Determine the [x, y] coordinate at the center of the cell enclosing the given text.  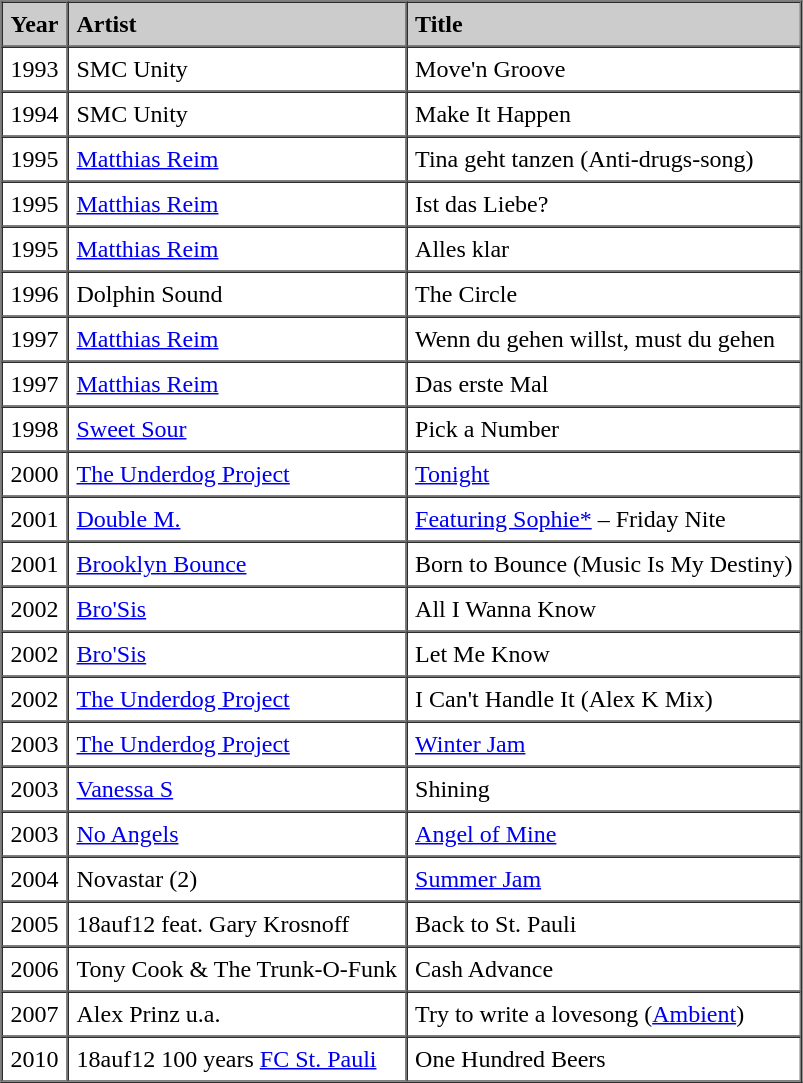
Title [604, 24]
Sweet Sour [238, 428]
18auf12 100 years FC St. Pauli [238, 1058]
Let Me Know [604, 654]
Alles klar [604, 248]
Ist das Liebe? [604, 204]
Tonight [604, 474]
Tina geht tanzen (Anti-drugs-song) [604, 158]
Pick a Number [604, 428]
One Hundred Beers [604, 1058]
Angel of Mine [604, 834]
Summer Jam [604, 878]
Novastar (2) [238, 878]
No Angels [238, 834]
Wenn du gehen willst, must du gehen [604, 338]
Brooklyn Bounce [238, 564]
Winter Jam [604, 744]
Artist [238, 24]
Vanessa S [238, 788]
2004 [35, 878]
The Circle [604, 294]
Make It Happen [604, 114]
2000 [35, 474]
2007 [35, 1014]
Featuring Sophie* – Friday Nite [604, 518]
I Can't Handle It (Alex K Mix) [604, 698]
Cash Advance [604, 968]
Back to St. Pauli [604, 924]
Move'n Groove [604, 68]
2010 [35, 1058]
Tony Cook & The Trunk-O-Funk [238, 968]
Born to Bounce (Music Is My Destiny) [604, 564]
18auf12 feat. Gary Krosnoff [238, 924]
2005 [35, 924]
1998 [35, 428]
Shining [604, 788]
Try to write a lovesong (Ambient) [604, 1014]
Year [35, 24]
Alex Prinz u.a. [238, 1014]
All I Wanna Know [604, 608]
1994 [35, 114]
1996 [35, 294]
2006 [35, 968]
Dolphin Sound [238, 294]
Das erste Mal [604, 384]
Double M. [238, 518]
1993 [35, 68]
